Determine the (X, Y) coordinate at the center of the cell enclosing the given text.  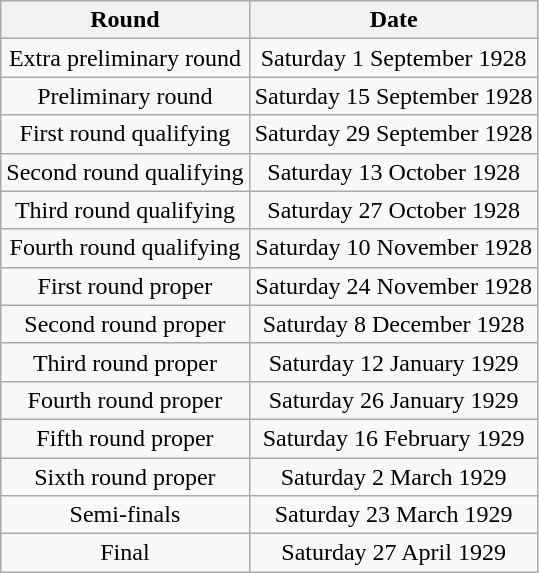
Saturday 26 January 1929 (394, 400)
Saturday 27 October 1928 (394, 210)
First round qualifying (125, 134)
Sixth round proper (125, 477)
Saturday 15 September 1928 (394, 96)
Date (394, 20)
Saturday 23 March 1929 (394, 515)
Third round qualifying (125, 210)
Saturday 24 November 1928 (394, 286)
Round (125, 20)
Fourth round proper (125, 400)
Saturday 1 September 1928 (394, 58)
Saturday 27 April 1929 (394, 553)
Saturday 2 March 1929 (394, 477)
First round proper (125, 286)
Second round qualifying (125, 172)
Saturday 16 February 1929 (394, 438)
Preliminary round (125, 96)
Saturday 12 January 1929 (394, 362)
Second round proper (125, 324)
Semi-finals (125, 515)
Saturday 13 October 1928 (394, 172)
Saturday 10 November 1928 (394, 248)
Final (125, 553)
Fourth round qualifying (125, 248)
Extra preliminary round (125, 58)
Saturday 29 September 1928 (394, 134)
Fifth round proper (125, 438)
Saturday 8 December 1928 (394, 324)
Third round proper (125, 362)
